For the text-containing cell, return its midpoint in (X, Y) coordinate format. 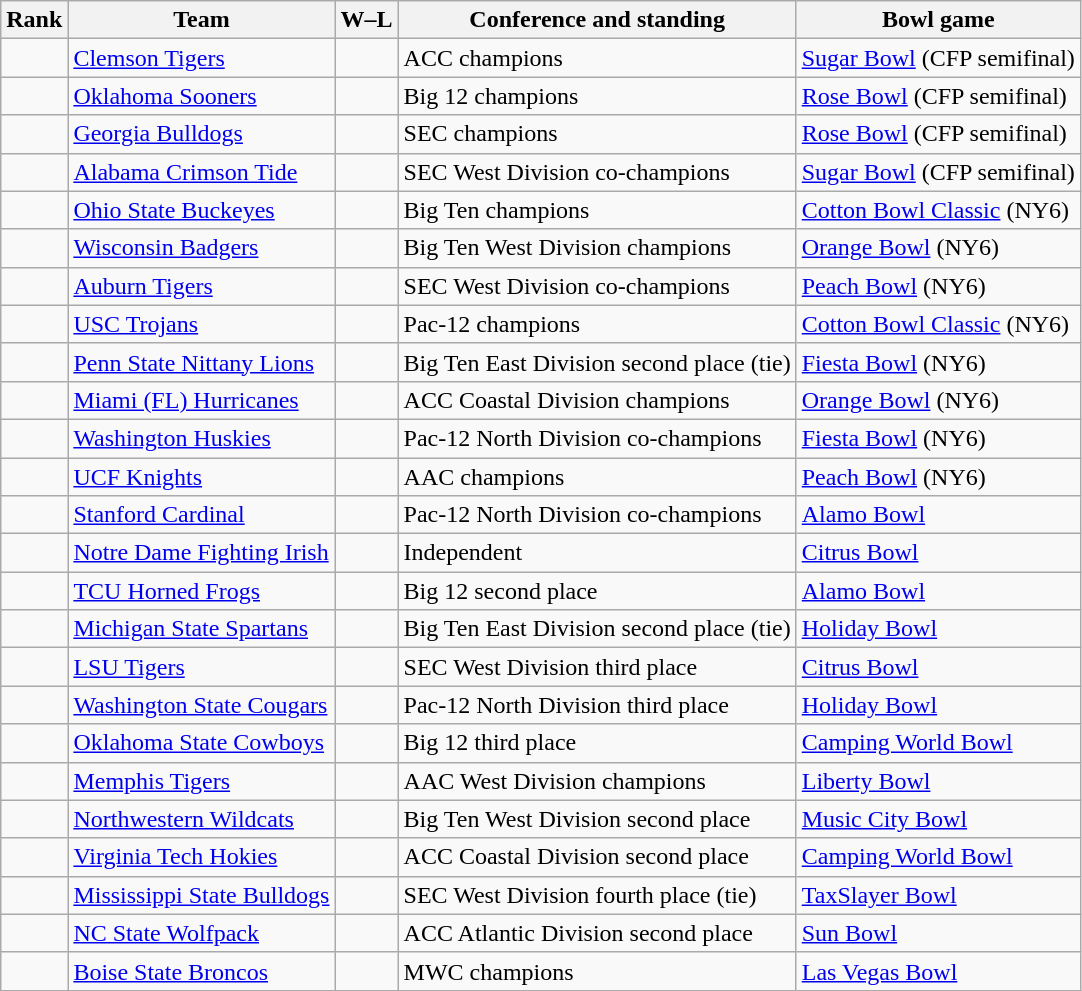
LSU Tigers (202, 667)
Big Ten West Division second place (597, 819)
Big 12 third place (597, 743)
Sun Bowl (938, 933)
SEC West Division third place (597, 667)
Washington State Cougars (202, 705)
Notre Dame Fighting Irish (202, 553)
Bowl game (938, 20)
Washington Huskies (202, 438)
Las Vegas Bowl (938, 971)
Big 12 champions (597, 96)
SEC West Division fourth place (tie) (597, 895)
Oklahoma Sooners (202, 96)
Big Ten West Division champions (597, 248)
Boise State Broncos (202, 971)
Big 12 second place (597, 591)
Liberty Bowl (938, 781)
UCF Knights (202, 477)
TaxSlayer Bowl (938, 895)
ACC Coastal Division champions (597, 400)
W–L (366, 20)
Auburn Tigers (202, 286)
Northwestern Wildcats (202, 819)
Pac-12 North Division third place (597, 705)
Virginia Tech Hokies (202, 857)
ACC champions (597, 58)
Big Ten champions (597, 210)
Music City Bowl (938, 819)
NC State Wolfpack (202, 933)
Clemson Tigers (202, 58)
Oklahoma State Cowboys (202, 743)
Ohio State Buckeyes (202, 210)
Mississippi State Bulldogs (202, 895)
ACC Coastal Division second place (597, 857)
Miami (FL) Hurricanes (202, 400)
Alabama Crimson Tide (202, 172)
Wisconsin Badgers (202, 248)
Penn State Nittany Lions (202, 362)
Michigan State Spartans (202, 629)
Independent (597, 553)
Memphis Tigers (202, 781)
Rank (34, 20)
AAC West Division champions (597, 781)
Georgia Bulldogs (202, 134)
SEC champions (597, 134)
ACC Atlantic Division second place (597, 933)
Conference and standing (597, 20)
Stanford Cardinal (202, 515)
Team (202, 20)
MWC champions (597, 971)
AAC champions (597, 477)
TCU Horned Frogs (202, 591)
USC Trojans (202, 324)
Pac-12 champions (597, 324)
